Search for the cell housing the specified text and yield its (X, Y) center coordinate. 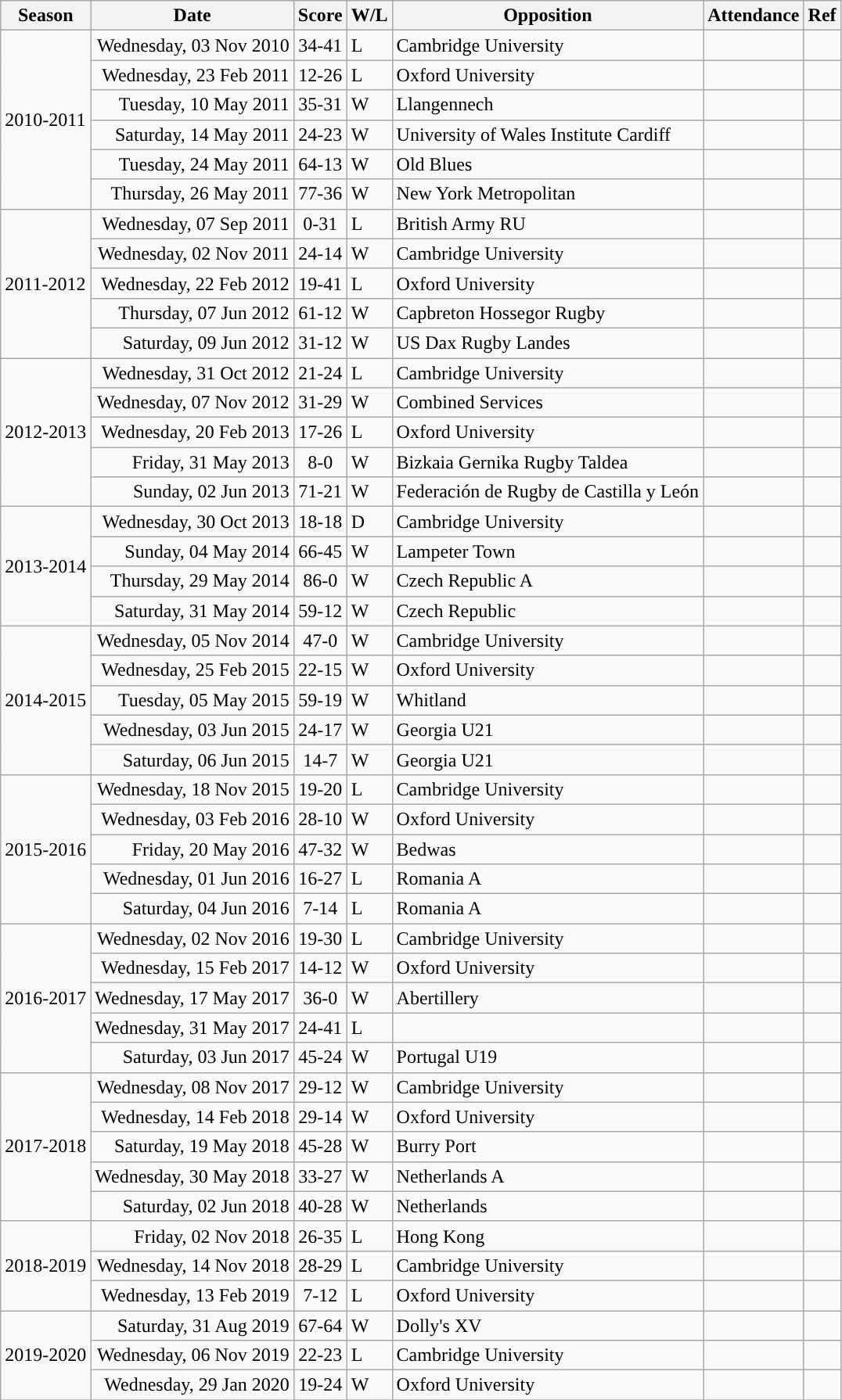
24-23 (320, 135)
2017-2018 (45, 1147)
34-41 (320, 45)
14-7 (320, 759)
Tuesday, 24 May 2011 (193, 164)
Friday, 02 Nov 2018 (193, 1236)
18-18 (320, 522)
12-26 (320, 75)
2018-2019 (45, 1265)
36-0 (320, 998)
Saturday, 02 Jun 2018 (193, 1206)
Capbreton Hossegor Rugby (548, 313)
2012-2013 (45, 433)
26-35 (320, 1236)
Thursday, 29 May 2014 (193, 581)
28-10 (320, 819)
61-12 (320, 313)
31-29 (320, 403)
Netherlands A (548, 1176)
Abertillery (548, 998)
22-15 (320, 670)
Wednesday, 18 Nov 2015 (193, 789)
Czech Republic A (548, 581)
14-12 (320, 968)
Saturday, 03 Jun 2017 (193, 1057)
Thursday, 07 Jun 2012 (193, 313)
47-32 (320, 849)
19-20 (320, 789)
Saturday, 19 May 2018 (193, 1147)
Combined Services (548, 403)
Thursday, 26 May 2011 (193, 194)
2011-2012 (45, 283)
2015-2016 (45, 849)
45-28 (320, 1147)
Burry Port (548, 1147)
19-30 (320, 939)
2019-2020 (45, 1355)
47-0 (320, 641)
Saturday, 14 May 2011 (193, 135)
Wednesday, 31 May 2017 (193, 1028)
7-12 (320, 1295)
Wednesday, 20 Feb 2013 (193, 433)
Tuesday, 05 May 2015 (193, 700)
Ref (822, 16)
Attendance (754, 16)
2016-2017 (45, 998)
Wednesday, 08 Nov 2017 (193, 1087)
Wednesday, 02 Nov 2011 (193, 253)
Wednesday, 07 Sep 2011 (193, 224)
67-64 (320, 1326)
US Dax Rugby Landes (548, 343)
7-14 (320, 909)
66-45 (320, 551)
Bedwas (548, 849)
Wednesday, 30 Oct 2013 (193, 522)
Saturday, 04 Jun 2016 (193, 909)
0-31 (320, 224)
Date (193, 16)
Czech Republic (548, 611)
Federación de Rugby de Castilla y León (548, 492)
77-36 (320, 194)
8-0 (320, 462)
28-29 (320, 1265)
Wednesday, 03 Jun 2015 (193, 730)
Friday, 31 May 2013 (193, 462)
29-14 (320, 1117)
Tuesday, 10 May 2011 (193, 105)
21-24 (320, 373)
University of Wales Institute Cardiff (548, 135)
D (369, 522)
86-0 (320, 581)
Saturday, 09 Jun 2012 (193, 343)
29-12 (320, 1087)
Wednesday, 13 Feb 2019 (193, 1295)
2010-2011 (45, 120)
2013-2014 (45, 566)
Wednesday, 31 Oct 2012 (193, 373)
Sunday, 04 May 2014 (193, 551)
71-21 (320, 492)
British Army RU (548, 224)
Saturday, 06 Jun 2015 (193, 759)
Lampeter Town (548, 551)
31-12 (320, 343)
Wednesday, 17 May 2017 (193, 998)
Wednesday, 23 Feb 2011 (193, 75)
59-12 (320, 611)
Whitland (548, 700)
Old Blues (548, 164)
Wednesday, 03 Feb 2016 (193, 819)
Season (45, 16)
Bizkaia Gernika Rugby Taldea (548, 462)
Portugal U19 (548, 1057)
Opposition (548, 16)
64-13 (320, 164)
22-23 (320, 1355)
Wednesday, 07 Nov 2012 (193, 403)
19-24 (320, 1385)
Hong Kong (548, 1236)
Wednesday, 14 Nov 2018 (193, 1265)
17-26 (320, 433)
35-31 (320, 105)
Score (320, 16)
Wednesday, 30 May 2018 (193, 1176)
Sunday, 02 Jun 2013 (193, 492)
19-41 (320, 283)
Llangennech (548, 105)
Saturday, 31 Aug 2019 (193, 1326)
Friday, 20 May 2016 (193, 849)
Wednesday, 05 Nov 2014 (193, 641)
Wednesday, 14 Feb 2018 (193, 1117)
Netherlands (548, 1206)
24-17 (320, 730)
Dolly's XV (548, 1326)
Wednesday, 01 Jun 2016 (193, 879)
Wednesday, 06 Nov 2019 (193, 1355)
Wednesday, 15 Feb 2017 (193, 968)
59-19 (320, 700)
Wednesday, 25 Feb 2015 (193, 670)
24-14 (320, 253)
33-27 (320, 1176)
16-27 (320, 879)
Wednesday, 03 Nov 2010 (193, 45)
24-41 (320, 1028)
Wednesday, 29 Jan 2020 (193, 1385)
W/L (369, 16)
Saturday, 31 May 2014 (193, 611)
40-28 (320, 1206)
New York Metropolitan (548, 194)
2014-2015 (45, 700)
45-24 (320, 1057)
Wednesday, 02 Nov 2016 (193, 939)
Wednesday, 22 Feb 2012 (193, 283)
